Search for the cell housing the specified text and yield its [X, Y] center coordinate. 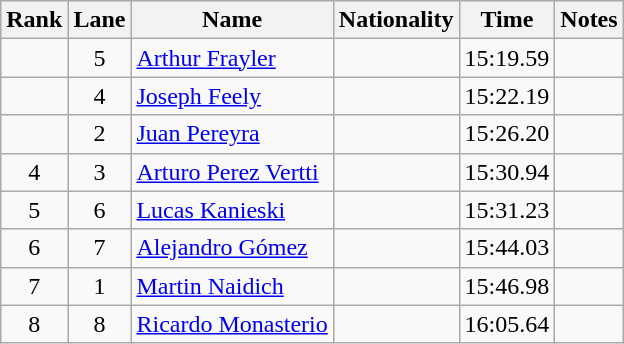
15:30.94 [507, 172]
2 [100, 134]
Lucas Kanieski [232, 210]
Lane [100, 20]
1 [100, 286]
Arturo Perez Vertti [232, 172]
Time [507, 20]
Nationality [396, 20]
Alejandro Gómez [232, 248]
15:19.59 [507, 58]
15:26.20 [507, 134]
Rank [34, 20]
Martin Naidich [232, 286]
Juan Pereyra [232, 134]
15:44.03 [507, 248]
16:05.64 [507, 324]
Name [232, 20]
Notes [589, 20]
15:31.23 [507, 210]
Joseph Feely [232, 96]
Ricardo Monasterio [232, 324]
3 [100, 172]
15:46.98 [507, 286]
15:22.19 [507, 96]
Arthur Frayler [232, 58]
